Find where the given text appears and provide that cell's center as (X, Y) coordinate. 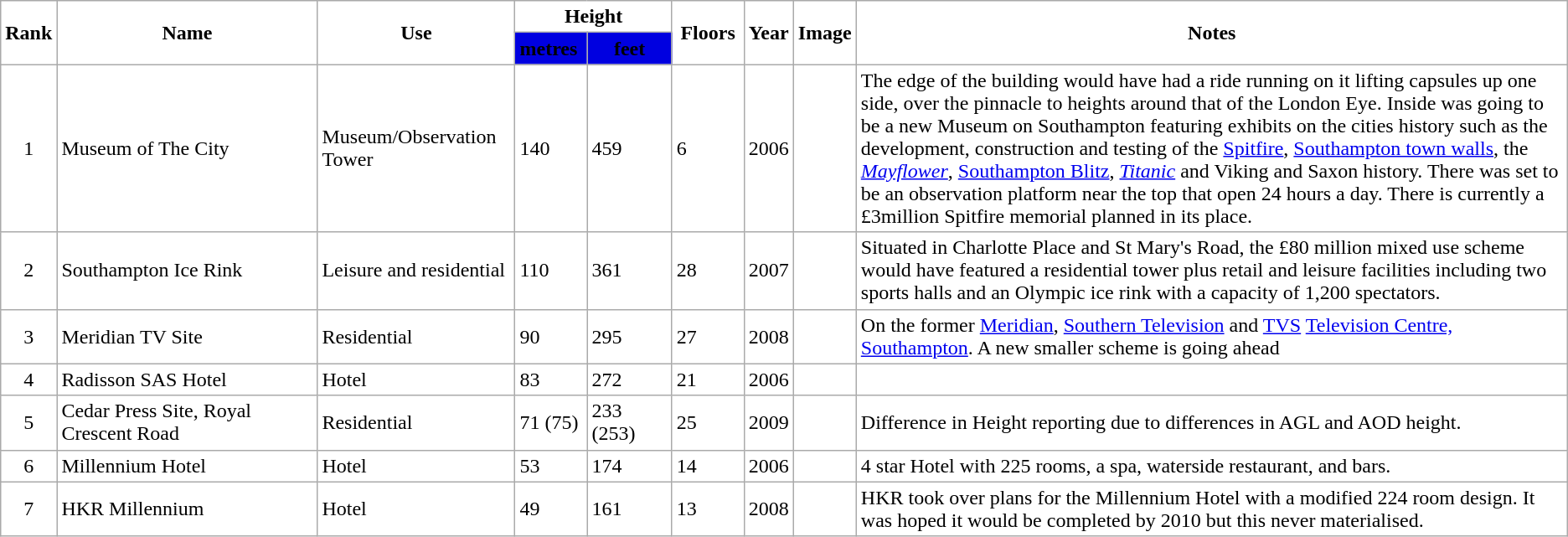
161 (630, 509)
Millennium Hotel (188, 466)
140 (551, 148)
7 (28, 509)
Year (769, 33)
Name (188, 33)
On the former Meridian, Southern Television and TVS Television Centre, Southampton. A new smaller scheme is going ahead (1211, 337)
83 (551, 380)
Difference in Height reporting due to differences in AGL and AOD height. (1211, 422)
HKR took over plans for the Millennium Hotel with a modified 224 room design. It was hoped it would be completed by 2010 but this never materialised. (1211, 509)
233 (253) (630, 422)
2009 (769, 422)
Rank (28, 33)
90 (551, 337)
Museum of The City (188, 148)
Leisure and residential (416, 271)
21 (708, 380)
28 (708, 271)
Museum/Observation Tower (416, 148)
Floors (708, 33)
25 (708, 422)
HKR Millennium (188, 509)
2007 (769, 271)
4 (28, 380)
2 (28, 271)
49 (551, 509)
53 (551, 466)
Image (824, 33)
Radisson SAS Hotel (188, 380)
metres (551, 49)
3 (28, 337)
5 (28, 422)
174 (630, 466)
Height (593, 17)
feet (630, 49)
Notes (1211, 33)
295 (630, 337)
Use (416, 33)
Southampton Ice Rink (188, 271)
361 (630, 271)
13 (708, 509)
1 (28, 148)
459 (630, 148)
Meridian TV Site (188, 337)
Cedar Press Site, Royal Crescent Road (188, 422)
14 (708, 466)
110 (551, 271)
4 star Hotel with 225 rooms, a spa, waterside restaurant, and bars. (1211, 466)
27 (708, 337)
71 (75) (551, 422)
272 (630, 380)
